Find where the given text appears and provide that cell's center as [x, y] coordinate. 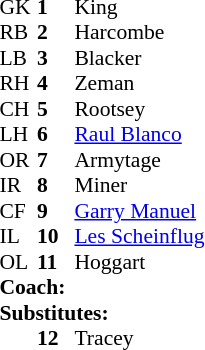
2 [56, 33]
5 [56, 109]
Armytage [139, 160]
10 [56, 237]
3 [56, 58]
8 [56, 185]
Zeman [139, 83]
11 [56, 262]
9 [56, 211]
Rootsey [139, 109]
Hoggart [139, 262]
6 [56, 135]
Harcombe [139, 33]
Miner [139, 185]
Garry Manuel [139, 211]
Blacker [139, 58]
Les Scheinflug [139, 237]
Raul Blanco [139, 135]
7 [56, 160]
4 [56, 83]
